Search for the cell housing the specified text and yield its [x, y] center coordinate. 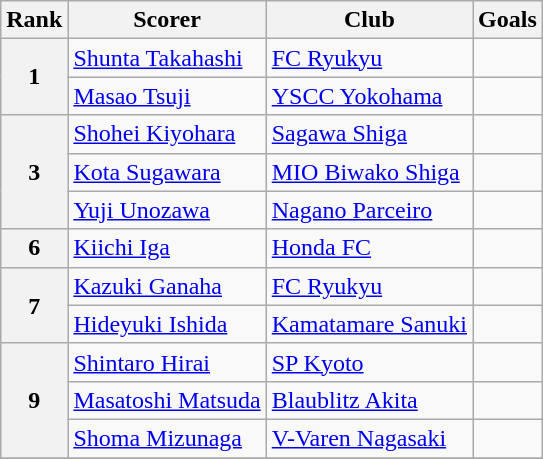
Sagawa Shiga [369, 134]
Kiichi Iga [167, 248]
MIO Biwako Shiga [369, 172]
SP Kyoto [369, 362]
Hideyuki Ishida [167, 324]
Club [369, 20]
Kota Sugawara [167, 172]
7 [34, 305]
Yuji Unozawa [167, 210]
Masao Tsuji [167, 96]
Goals [508, 20]
9 [34, 400]
Scorer [167, 20]
Kamatamare Sanuki [369, 324]
Shunta Takahashi [167, 58]
Honda FC [369, 248]
6 [34, 248]
Blaublitz Akita [369, 400]
Masatoshi Matsuda [167, 400]
Shoma Mizunaga [167, 438]
Nagano Parceiro [369, 210]
Rank [34, 20]
1 [34, 77]
Shintaro Hirai [167, 362]
Shohei Kiyohara [167, 134]
V-Varen Nagasaki [369, 438]
YSCC Yokohama [369, 96]
Kazuki Ganaha [167, 286]
3 [34, 172]
